Identify which cell holds the provided text, then report its (X, Y) central coordinate. 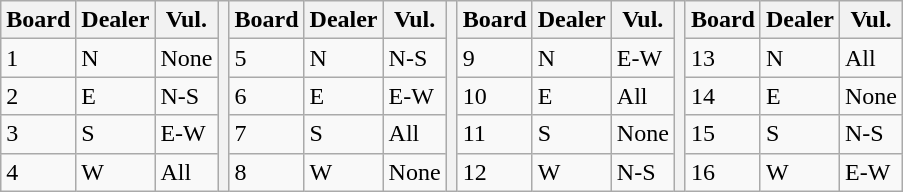
8 (266, 172)
13 (722, 58)
2 (38, 96)
11 (494, 134)
5 (266, 58)
9 (494, 58)
6 (266, 96)
7 (266, 134)
14 (722, 96)
3 (38, 134)
16 (722, 172)
4 (38, 172)
1 (38, 58)
10 (494, 96)
15 (722, 134)
12 (494, 172)
